Capture the cell that displays the provided text and extract its [X, Y] central coordinate. 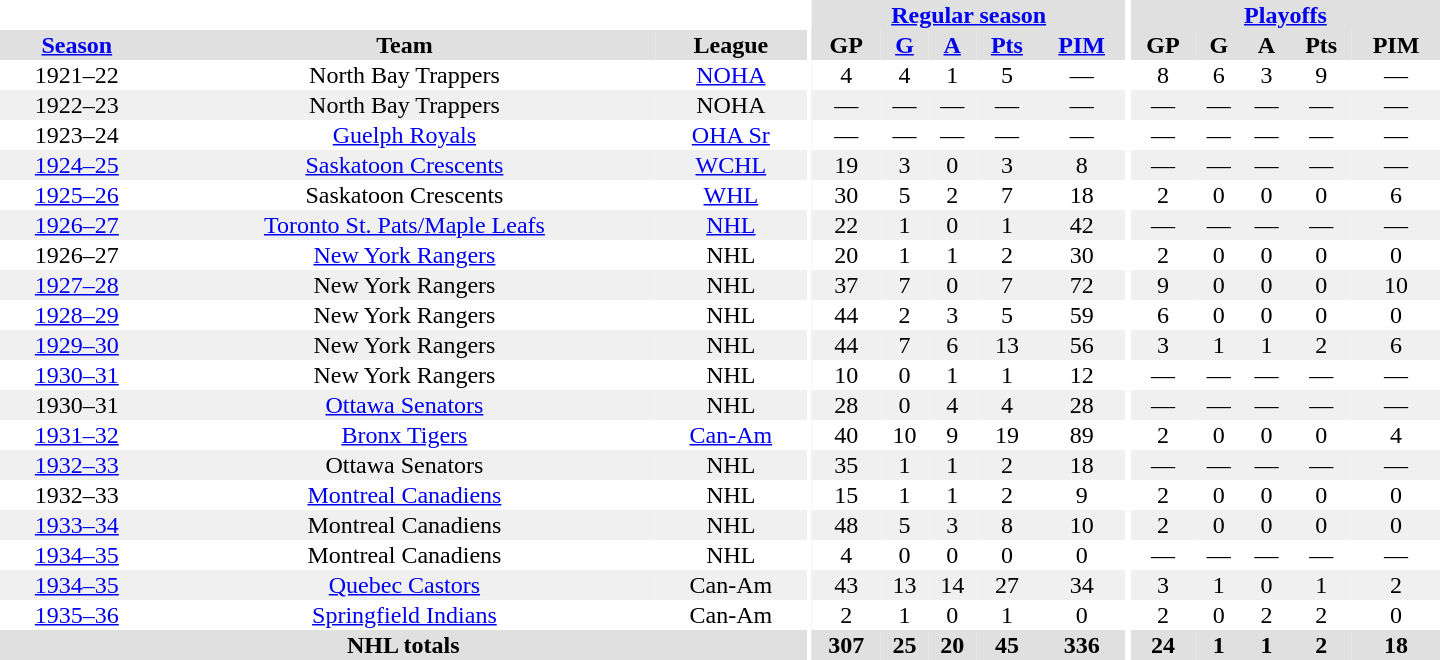
12 [1082, 375]
25 [905, 645]
1923–24 [77, 135]
89 [1082, 435]
14 [952, 585]
1922–23 [77, 105]
Regular season [969, 15]
Team [405, 45]
Quebec Castors [405, 585]
37 [846, 285]
15 [846, 495]
Toronto St. Pats/Maple Leafs [405, 225]
NHL totals [403, 645]
1924–25 [77, 165]
27 [1007, 585]
WCHL [730, 165]
307 [846, 645]
34 [1082, 585]
1931–32 [77, 435]
Springfield Indians [405, 615]
22 [846, 225]
WHL [730, 195]
1921–22 [77, 75]
Playoffs [1286, 15]
League [730, 45]
1935–36 [77, 615]
48 [846, 525]
59 [1082, 315]
40 [846, 435]
72 [1082, 285]
1928–29 [77, 315]
1925–26 [77, 195]
Season [77, 45]
35 [846, 465]
24 [1163, 645]
336 [1082, 645]
45 [1007, 645]
42 [1082, 225]
1933–34 [77, 525]
56 [1082, 345]
Guelph Royals [405, 135]
1927–28 [77, 285]
1929–30 [77, 345]
OHA Sr [730, 135]
Bronx Tigers [405, 435]
43 [846, 585]
